Find where the given text appears and provide that cell's center as [X, Y] coordinate. 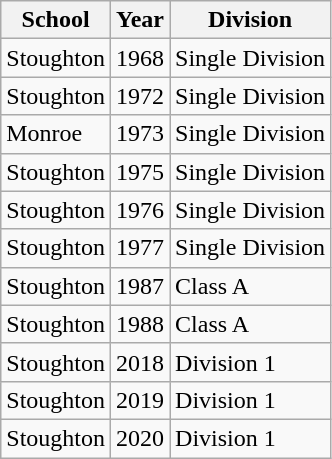
1968 [140, 58]
1973 [140, 134]
1975 [140, 172]
2020 [140, 438]
1988 [140, 324]
1976 [140, 210]
Year [140, 20]
Division [250, 20]
2018 [140, 362]
2019 [140, 400]
1987 [140, 286]
Monroe [56, 134]
1972 [140, 96]
1977 [140, 248]
School [56, 20]
